Scan for the cell matching the given text and deliver its [x, y] coordinate at center. 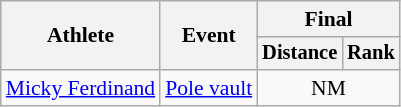
NM [328, 88]
Rank [371, 54]
Micky Ferdinand [80, 88]
Event [208, 36]
Athlete [80, 36]
Final [328, 19]
Pole vault [208, 88]
Distance [300, 54]
